Identify which cell holds the provided text, then report its (X, Y) central coordinate. 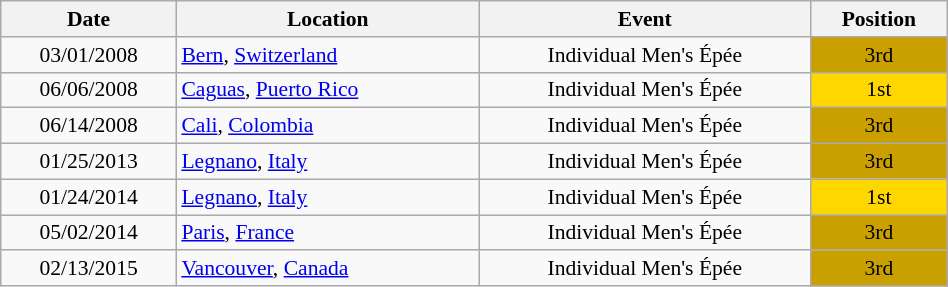
02/13/2015 (89, 269)
Caguas, Puerto Rico (328, 90)
Event (644, 19)
06/14/2008 (89, 126)
01/25/2013 (89, 162)
Bern, Switzerland (328, 55)
Cali, Colombia (328, 126)
03/01/2008 (89, 55)
Vancouver, Canada (328, 269)
01/24/2014 (89, 197)
Paris, France (328, 233)
06/06/2008 (89, 90)
Date (89, 19)
05/02/2014 (89, 233)
Location (328, 19)
Position (878, 19)
